Output the [x, y] coordinate of the center of the cell containing the given text.  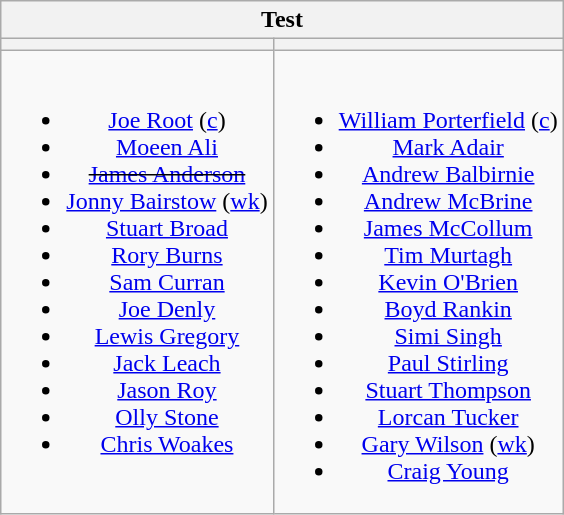
Joe Root (c)Moeen AliJames AndersonJonny Bairstow (wk)Stuart BroadRory BurnsSam CurranJoe DenlyLewis GregoryJack LeachJason RoyOlly StoneChris Woakes [137, 282]
Test [282, 20]
